For the text-containing cell, return its midpoint in (x, y) coordinate format. 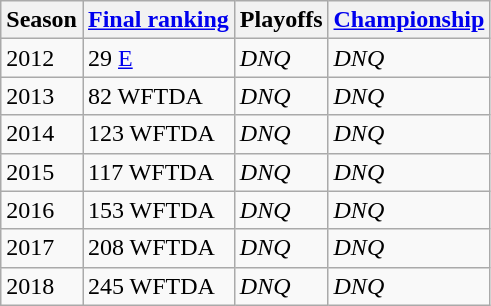
29 E (158, 58)
2015 (42, 172)
Playoffs (281, 20)
117 WFTDA (158, 172)
2013 (42, 96)
82 WFTDA (158, 96)
2017 (42, 248)
2014 (42, 134)
Season (42, 20)
Championship (409, 20)
2018 (42, 286)
2016 (42, 210)
208 WFTDA (158, 248)
Final ranking (158, 20)
153 WFTDA (158, 210)
123 WFTDA (158, 134)
2012 (42, 58)
245 WFTDA (158, 286)
